Scan for the cell matching the given text and deliver its (x, y) coordinate at center. 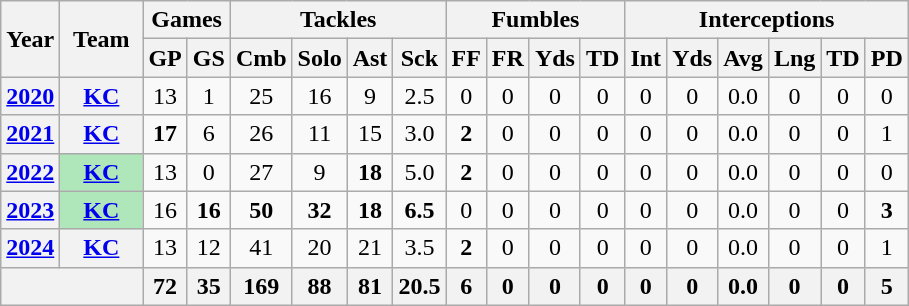
2023 (30, 210)
3.0 (420, 134)
88 (320, 286)
11 (320, 134)
FR (508, 58)
FF (466, 58)
32 (320, 210)
15 (370, 134)
72 (165, 286)
81 (370, 286)
12 (208, 248)
21 (370, 248)
Team (102, 39)
Year (30, 39)
169 (261, 286)
2020 (30, 96)
50 (261, 210)
41 (261, 248)
Avg (744, 58)
20.5 (420, 286)
3 (886, 210)
5 (886, 286)
5.0 (420, 172)
Cmb (261, 58)
6.5 (420, 210)
3.5 (420, 248)
Interceptions (766, 20)
2.5 (420, 96)
2024 (30, 248)
Fumbles (536, 20)
Ast (370, 58)
26 (261, 134)
35 (208, 286)
Int (646, 58)
2021 (30, 134)
Sck (420, 58)
PD (886, 58)
20 (320, 248)
GS (208, 58)
25 (261, 96)
17 (165, 134)
GP (165, 58)
Lng (794, 58)
Solo (320, 58)
Games (186, 20)
Tackles (338, 20)
2022 (30, 172)
27 (261, 172)
